Determine the [x, y] coordinate at the center of the cell enclosing the given text.  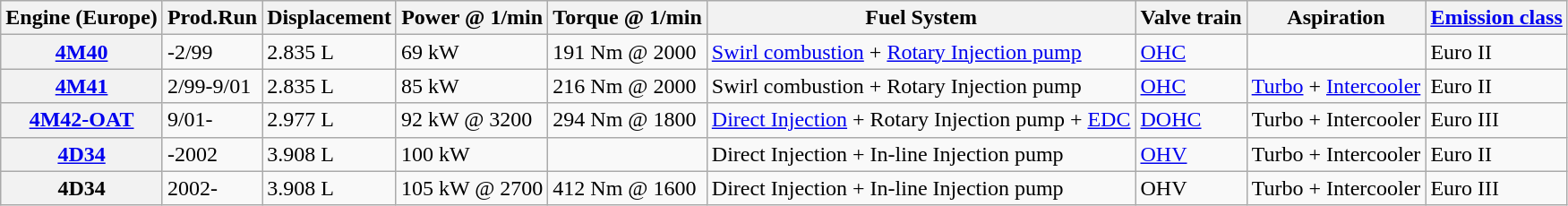
69 kW [471, 52]
105 kW @ 2700 [471, 188]
4M42-OAT [82, 120]
Fuel System [921, 18]
Displacement [330, 18]
4M40 [82, 52]
2/99-9/01 [211, 86]
Power @ 1/min [471, 18]
Engine (Europe) [82, 18]
4M41 [82, 86]
2.977 L [330, 120]
Emission class [1496, 18]
412 Nm @ 1600 [627, 188]
Aspiration [1336, 18]
-2/99 [211, 52]
Prod.Run [211, 18]
Direct Injection + Rotary Injection pump + EDC [921, 120]
DOHC [1191, 120]
85 kW [471, 86]
191 Nm @ 2000 [627, 52]
Valve train [1191, 18]
Torque @ 1/min [627, 18]
9/01- [211, 120]
92 kW @ 3200 [471, 120]
216 Nm @ 2000 [627, 86]
294 Nm @ 1800 [627, 120]
-2002 [211, 154]
2002- [211, 188]
100 kW [471, 154]
